Locate the cell with the specified text and output its (x, y) center coordinate. 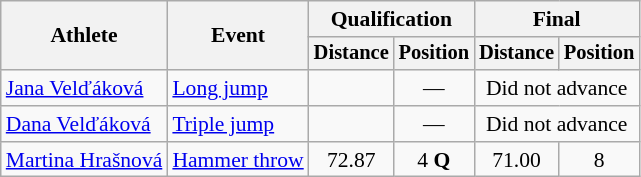
Final (556, 19)
Dana Velďáková (84, 124)
Triple jump (238, 124)
Athlete (84, 36)
Long jump (238, 88)
Event (238, 36)
Jana Velďáková (84, 88)
Qualification (392, 19)
